Search for the cell housing the specified text and yield its (X, Y) center coordinate. 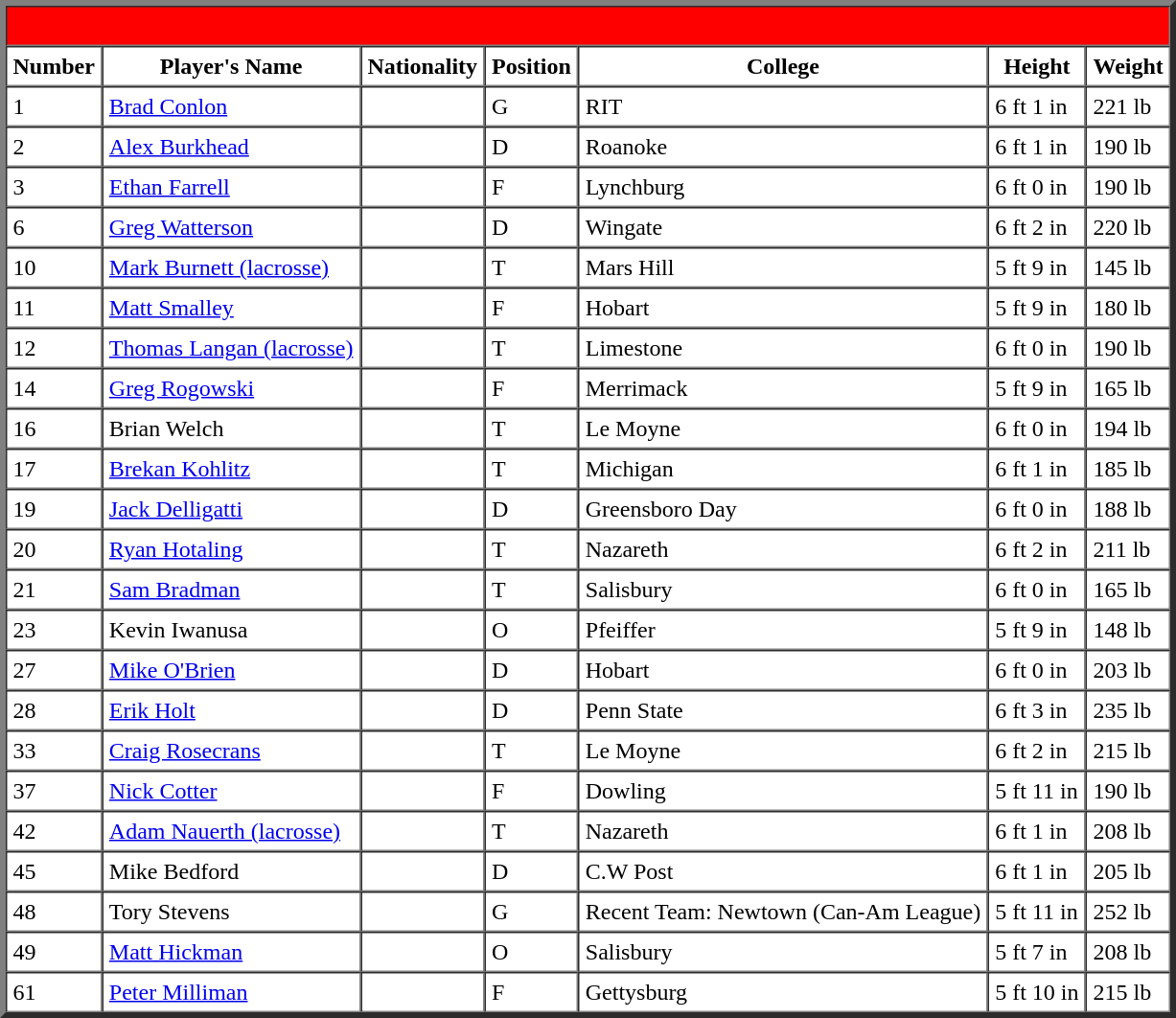
5 ft 10 in (1037, 992)
Greensboro Day (782, 509)
19 (54, 509)
211 lb (1128, 549)
Brad Conlon (231, 106)
42 (54, 831)
Penn State (782, 710)
61 (54, 992)
Tory Stevens (231, 912)
Mike O'Brien (231, 670)
Jack Delligatti (231, 509)
Roanoke (782, 147)
28 (54, 710)
27 (54, 670)
203 lb (1128, 670)
194 lb (1128, 428)
Greg Rogowski (231, 388)
Greg Watterson (231, 227)
Weight (1128, 66)
221 lb (1128, 106)
Mars Hill (782, 267)
37 (54, 791)
Limestone (782, 348)
College (782, 66)
Sam Bradman (231, 590)
Merrimack (782, 388)
Position (532, 66)
1 (54, 106)
Brekan Kohlitz (231, 469)
RIT (782, 106)
6 ft 3 in (1037, 710)
48 (54, 912)
Adam Nauerth (lacrosse) (231, 831)
Nick Cotter (231, 791)
180 lb (1128, 308)
252 lb (1128, 912)
Kevin Iwanusa (231, 630)
Dowling (782, 791)
Height (1037, 66)
20 (54, 549)
49 (54, 952)
Wingate (782, 227)
2012 Charlotte Copperheads (588, 26)
3 (54, 187)
10 (54, 267)
2 (54, 147)
Erik Holt (231, 710)
Ryan Hotaling (231, 549)
Matt Hickman (231, 952)
Peter Milliman (231, 992)
145 lb (1128, 267)
Mark Burnett (lacrosse) (231, 267)
14 (54, 388)
Nationality (423, 66)
Recent Team: Newtown (Can-Am League) (782, 912)
Pfeiffer (782, 630)
16 (54, 428)
Ethan Farrell (231, 187)
205 lb (1128, 871)
Number (54, 66)
5 ft 7 in (1037, 952)
17 (54, 469)
C.W Post (782, 871)
Player's Name (231, 66)
220 lb (1128, 227)
Michigan (782, 469)
23 (54, 630)
Thomas Langan (lacrosse) (231, 348)
12 (54, 348)
Mike Bedford (231, 871)
Lynchburg (782, 187)
Matt Smalley (231, 308)
188 lb (1128, 509)
Alex Burkhead (231, 147)
148 lb (1128, 630)
185 lb (1128, 469)
45 (54, 871)
Brian Welch (231, 428)
Gettysburg (782, 992)
11 (54, 308)
33 (54, 751)
Craig Rosecrans (231, 751)
235 lb (1128, 710)
6 (54, 227)
21 (54, 590)
